Scan for the cell matching the given text and deliver its (x, y) coordinate at center. 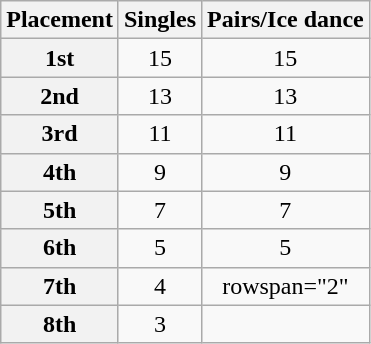
7th (60, 286)
Singles (160, 20)
6th (60, 248)
4th (60, 172)
1st (60, 58)
5th (60, 210)
rowspan="2" (286, 286)
2nd (60, 96)
Pairs/Ice dance (286, 20)
3 (160, 324)
Placement (60, 20)
4 (160, 286)
8th (60, 324)
3rd (60, 134)
